Search for the cell housing the specified text and yield its (X, Y) center coordinate. 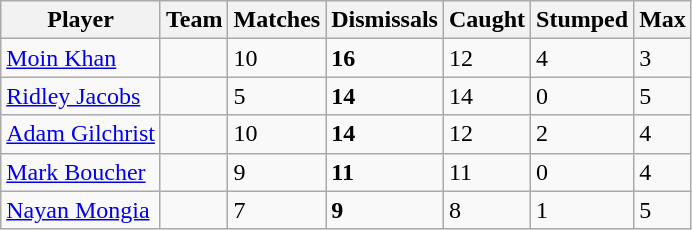
Stumped (582, 20)
7 (277, 210)
3 (663, 58)
Moin Khan (81, 58)
Adam Gilchrist (81, 134)
Matches (277, 20)
Team (194, 20)
Mark Boucher (81, 172)
2 (582, 134)
16 (385, 58)
Player (81, 20)
Max (663, 20)
Dismissals (385, 20)
1 (582, 210)
Caught (486, 20)
8 (486, 210)
Nayan Mongia (81, 210)
Ridley Jacobs (81, 96)
